Detect which cell encompasses the target text, then output its (x, y) center coordinate. 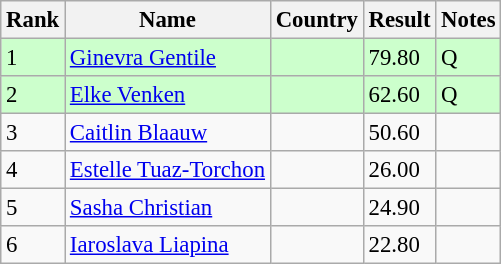
6 (33, 245)
Name (168, 20)
79.80 (400, 58)
Ginevra Gentile (168, 58)
50.60 (400, 133)
Sasha Christian (168, 208)
Result (400, 20)
Country (316, 20)
24.90 (400, 208)
Estelle Tuaz-Torchon (168, 170)
Rank (33, 20)
26.00 (400, 170)
22.80 (400, 245)
5 (33, 208)
Notes (468, 20)
2 (33, 95)
1 (33, 58)
Caitlin Blaauw (168, 133)
3 (33, 133)
Elke Venken (168, 95)
4 (33, 170)
Iaroslava Liapina (168, 245)
62.60 (400, 95)
